Detect which cell encompasses the target text, then output its (X, Y) center coordinate. 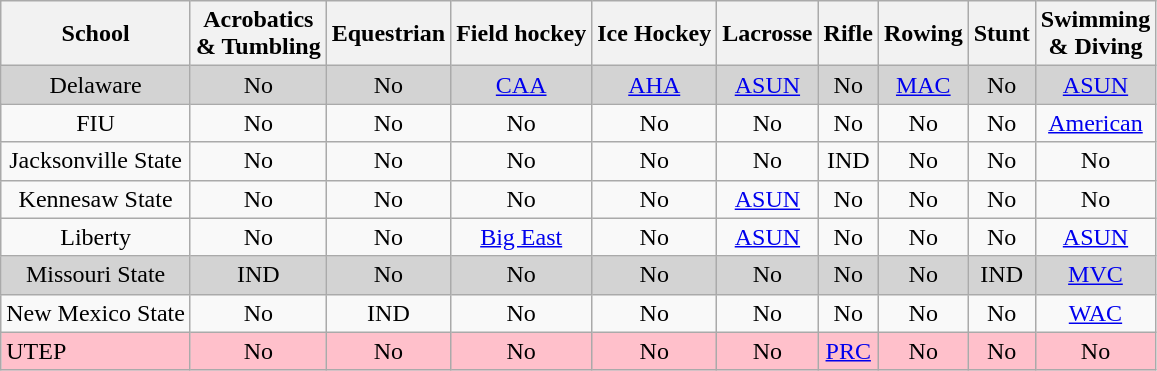
Equestrian (388, 34)
Jacksonville State (96, 161)
MVC (1095, 275)
Missouri State (96, 275)
CAA (522, 85)
Ice Hockey (654, 34)
Delaware (96, 85)
MAC (923, 85)
Liberty (96, 237)
Acrobatics& Tumbling (258, 34)
New Mexico State (96, 313)
UTEP (96, 351)
Big East (522, 237)
FIU (96, 123)
AHA (654, 85)
Kennesaw State (96, 199)
Swimming& Diving (1095, 34)
American (1095, 123)
School (96, 34)
Rifle (848, 34)
Field hockey (522, 34)
Lacrosse (768, 34)
PRC (848, 351)
Stunt (1002, 34)
Rowing (923, 34)
WAC (1095, 313)
